Output the (X, Y) coordinate of the center of the cell containing the given text.  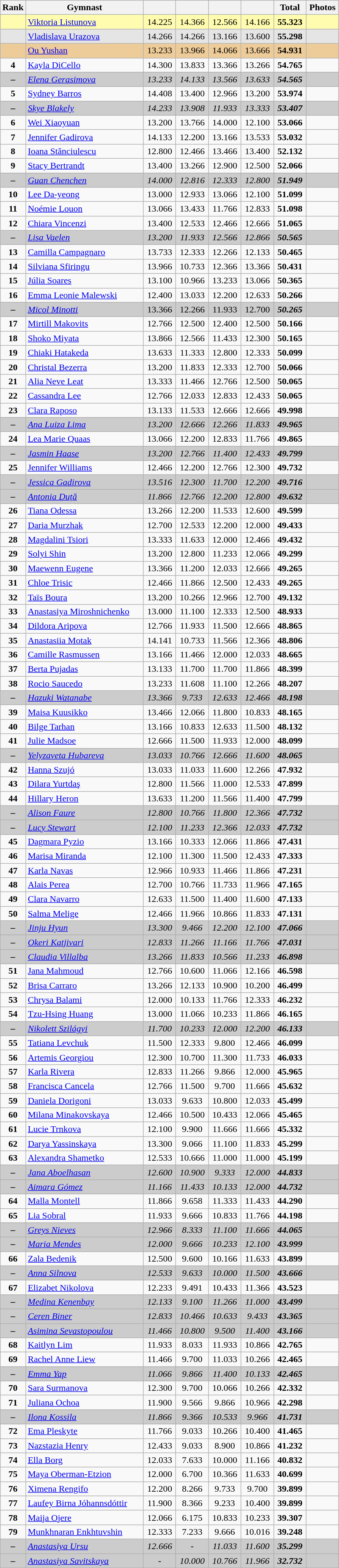
Yelyzaveta Hubareva (85, 755)
12.866 (257, 238)
71 (13, 1403)
8.366 (192, 1503)
Rachel Anne Liew (85, 1359)
21 (13, 381)
40 (13, 727)
9.500 (225, 1330)
9.658 (192, 1201)
42 (13, 770)
Laufey Birna Jóhannsdóttir (85, 1503)
39.248 (290, 1532)
10.466 (192, 1316)
9.800 (225, 1043)
Cassandra Lee (85, 396)
57 (13, 1072)
Sydney Barros (85, 94)
14.408 (160, 94)
47.066 (290, 928)
Chrysa Balami (85, 1000)
7.233 (192, 1532)
59 (13, 1101)
43.666 (290, 1273)
6 (13, 122)
48.933 (290, 611)
69 (13, 1359)
47.431 (290, 841)
Bilge Tarhan (85, 727)
Jessica Gadirova (85, 482)
9.566 (192, 1403)
50.565 (290, 238)
5 (13, 94)
49.965 (290, 425)
50 (13, 914)
20 (13, 367)
56 (13, 1057)
10.200 (257, 985)
52.066 (290, 165)
10.666 (192, 1158)
44 (13, 798)
34 (13, 626)
48.132 (290, 727)
Munkhnaran Enkhtuvshin (85, 1532)
22 (13, 396)
50.066 (290, 367)
Rocio Saucedo (85, 683)
Daniela Dorigoni (85, 1101)
47.899 (290, 784)
48.399 (290, 669)
Francisca Cancela (85, 1086)
14.233 (160, 108)
9.100 (192, 1302)
73 (13, 1446)
13.666 (257, 51)
27 (13, 525)
Greys Nieves (85, 1230)
11 (13, 209)
Noémie Louon (85, 209)
Milana Minakovskaya (85, 1115)
Lia Sobral (85, 1215)
35.299 (290, 1546)
Maisa Kuusikko (85, 712)
50.266 (290, 295)
45.299 (290, 1144)
13.566 (225, 79)
9.433 (257, 1316)
52.132 (290, 151)
49 (13, 899)
13.516 (160, 482)
Hillary Heron (85, 798)
Nikolett Szilágyi (85, 1028)
46.099 (290, 1043)
61 (13, 1129)
55.323 (290, 22)
54.765 (290, 65)
Okeri Katjivari (85, 942)
50.365 (290, 281)
Salma Melige (85, 914)
43.365 (290, 1316)
Aimara Gómez (85, 1187)
68 (13, 1345)
45.499 (290, 1101)
78 (13, 1517)
Malla Montell (85, 1201)
Artemis Georgiou (85, 1057)
49.799 (290, 453)
36 (13, 655)
53.407 (290, 108)
13.600 (257, 36)
Jennifer Williams (85, 468)
46.033 (290, 1057)
Camilla Campagnaro (85, 252)
41.731 (290, 1417)
43.899 (290, 1259)
15 (13, 281)
Ella Borg (85, 1460)
48.099 (290, 741)
Zala Bedenik (85, 1259)
13.100 (160, 281)
Ximena Rengifo (85, 1489)
7 (13, 137)
48.665 (290, 655)
77 (13, 1503)
28 (13, 540)
Solyi Shin (85, 554)
Rank (13, 8)
41.465 (290, 1431)
50.265 (290, 309)
48.065 (290, 755)
14.300 (160, 65)
Anna Silnova (85, 1273)
Ema Pleskyte (85, 1431)
Kaitlyn Lim (85, 1345)
Ana Luiza Lima (85, 425)
38 (13, 683)
70 (13, 1388)
Dildora Aripova (85, 626)
7.633 (192, 1460)
Tiana Odessa (85, 511)
53 (13, 1000)
33 (13, 611)
29 (13, 554)
10.633 (225, 1316)
50.099 (290, 353)
Ilona Kossila (85, 1417)
Kayla DiCello (85, 65)
12.816 (192, 180)
49.132 (290, 597)
9.491 (192, 1287)
41.232 (290, 1446)
48 (13, 885)
10 (13, 195)
47.131 (290, 914)
Ou Yushan (85, 51)
46.232 (290, 1000)
51.949 (290, 180)
Maria Mendes (85, 1244)
Claudia Villalba (85, 957)
Lea Marie Quaas (85, 439)
9.233 (225, 1503)
10.166 (225, 1259)
64 (13, 1201)
13.908 (192, 108)
Anastasiya Ursu (85, 1546)
6.175 (192, 1517)
48.806 (290, 640)
10.366 (225, 1474)
Lucie Trnkova (85, 1129)
51.065 (290, 223)
47.333 (290, 856)
46.499 (290, 985)
41 (13, 741)
42.298 (290, 1403)
52 (13, 985)
Juliana Ochoa (85, 1403)
8.900 (225, 1446)
50.431 (290, 266)
Jasmin Haase (85, 453)
13.866 (160, 338)
Daria Murzhak (85, 525)
51.099 (290, 195)
Hazuki Watanabe (85, 698)
14.225 (160, 22)
45.199 (290, 1158)
Darya Yassinskaya (85, 1144)
60 (13, 1115)
48.165 (290, 712)
51 (13, 971)
Shoko Miyata (85, 338)
12.233 (160, 1287)
14.141 (160, 640)
Chiaki Hatakeda (85, 353)
Alia Neve Leat (85, 381)
46.898 (290, 957)
47.231 (290, 870)
10.533 (225, 1417)
44.290 (290, 1201)
45 (13, 841)
44.198 (290, 1215)
Stacy Bertrandt (85, 165)
44.833 (290, 1172)
35 (13, 640)
Vladislava Urazova (85, 36)
48.207 (290, 683)
45.965 (290, 1072)
14.366 (192, 22)
50.165 (290, 338)
9 (13, 165)
48.198 (290, 698)
63 (13, 1158)
Chloe Trisic (85, 583)
50.166 (290, 324)
Skye Blakely (85, 108)
49.732 (290, 468)
10.016 (257, 1532)
40.699 (290, 1474)
16 (13, 295)
Guan Chenchen (85, 180)
47.031 (290, 942)
10.566 (225, 957)
Júlia Soares (85, 281)
Viktoria Listunova (85, 22)
40.832 (290, 1460)
53.974 (290, 94)
10.700 (192, 1057)
32.732 (290, 1561)
Clara Navarro (85, 899)
Jana Aboelhasan (85, 1172)
Maija Ojere (85, 1517)
53.032 (290, 137)
49.998 (290, 410)
43.166 (290, 1330)
49.433 (290, 525)
32 (13, 597)
54.931 (290, 51)
Lucy Stewart (85, 827)
Ceren Biner (85, 1316)
6.700 (192, 1474)
Anastasiya Savitskaya (85, 1561)
45.465 (290, 1115)
47.165 (290, 885)
8.333 (192, 1230)
8.033 (192, 1345)
Tzu-Hsing Huang (85, 1014)
39 (13, 712)
Lisa Vaelen (85, 238)
Magdalini Tsiori (85, 540)
12.166 (257, 971)
Lee Da-yeong (85, 195)
13.833 (192, 65)
14 (13, 266)
Brisa Carraro (85, 985)
31 (13, 583)
30 (13, 568)
Elena Gerasimova (85, 79)
Asimina Sevastopoulou (85, 1330)
Hanna Szujó (85, 770)
65 (13, 1215)
62 (13, 1144)
Maya Oberman-Etzion (85, 1474)
17 (13, 324)
37 (13, 669)
13.766 (192, 122)
75 (13, 1474)
Mirtill Makovits (85, 324)
Clara Raposo (85, 410)
Karla Rivera (85, 1072)
Dagmara Pyzio (85, 841)
46 (13, 856)
Karla Navas (85, 870)
46.598 (290, 971)
72 (13, 1431)
49.632 (290, 496)
Jana Mahmoud (85, 971)
Anastasiia Motak (85, 640)
Chiara Vincenzi (85, 223)
Alison Faure (85, 813)
13.433 (192, 209)
Berta Pujadas (85, 669)
54 (13, 1014)
39.307 (290, 1517)
9.066 (192, 1144)
9.366 (192, 1417)
Sara Surmanova (85, 1388)
11.366 (257, 1287)
13.733 (160, 252)
49.299 (290, 554)
Emma Yap (85, 1374)
9.966 (257, 1417)
47.932 (290, 770)
45.332 (290, 1129)
76 (13, 1489)
24 (13, 439)
Gymnast (85, 8)
18 (13, 338)
14.166 (257, 22)
Nazstazia Henry (85, 1446)
13 (13, 252)
9.333 (225, 1172)
46.165 (290, 1014)
43.499 (290, 1302)
58 (13, 1086)
13.533 (257, 137)
Wei Xiaoyuan (85, 122)
49.865 (290, 439)
Camille Rasmussen (85, 655)
42.765 (290, 1345)
9.600 (192, 1259)
49.599 (290, 511)
55 (13, 1043)
Micol Minotti (85, 309)
49.432 (290, 540)
11.608 (192, 683)
Maewenn Eugene (85, 568)
66 (13, 1259)
43.523 (290, 1287)
45.632 (290, 1086)
12.900 (225, 165)
9.900 (192, 1129)
43 (13, 784)
10.066 (225, 1388)
4 (13, 65)
9.466 (192, 928)
Silviana Sfiringu (85, 266)
Ioana Stănciulescu (85, 151)
Christal Bezerra (85, 367)
23 (13, 410)
51.098 (290, 209)
26 (13, 511)
48.865 (290, 626)
Alais Perea (85, 885)
53.066 (290, 122)
Medina Kenenbay (85, 1302)
8 (13, 151)
Total (290, 8)
8.266 (192, 1489)
49.716 (290, 482)
14.066 (225, 51)
44.732 (290, 1187)
Taïs Boura (85, 597)
55.298 (290, 36)
79 (13, 1532)
67 (13, 1287)
42.332 (290, 1388)
Tatiana Levchuk (85, 1043)
Marisa Miranda (85, 856)
Emma Leonie Malewski (85, 295)
25 (13, 468)
47.133 (290, 899)
Julie Madsoe (85, 741)
47 (13, 870)
Elizabet Nikolova (85, 1287)
Dilara Yurtdaş (85, 784)
46.133 (290, 1028)
19 (13, 353)
Antonia Duță (85, 496)
50.465 (290, 252)
Anastasiya Miroshnichenko (85, 611)
54.565 (290, 79)
Alexandra Shametko (85, 1158)
12 (13, 223)
10.600 (192, 971)
10.933 (192, 870)
10.333 (192, 841)
Jennifer Gadirova (85, 137)
47.799 (290, 798)
Photos (322, 8)
12.933 (192, 195)
10.500 (192, 1115)
44.065 (290, 1230)
43.999 (290, 1244)
74 (13, 1460)
Jinju Hyun (85, 928)
